For the text-containing cell, return its midpoint in (X, Y) coordinate format. 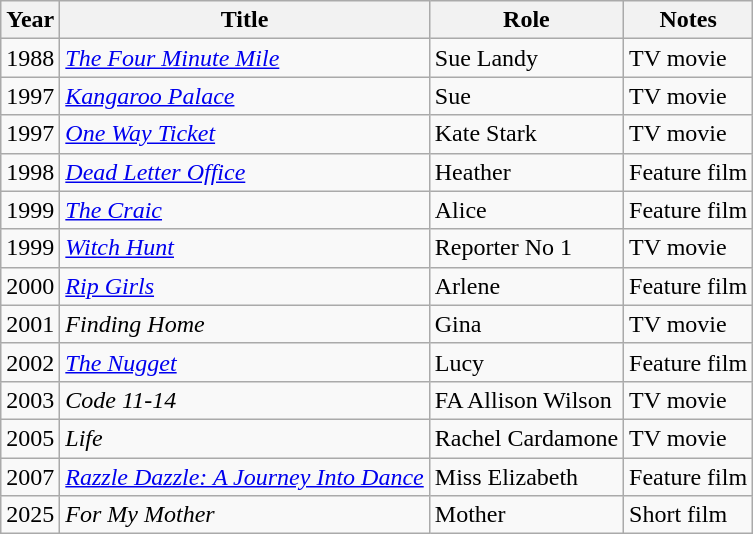
2007 (30, 477)
Title (244, 20)
Heather (526, 172)
Short film (688, 515)
Rachel Cardamone (526, 438)
Kangaroo Palace (244, 96)
2001 (30, 324)
Finding Home (244, 324)
2003 (30, 400)
Witch Hunt (244, 248)
2002 (30, 362)
1998 (30, 172)
One Way Ticket (244, 134)
Notes (688, 20)
Mother (526, 515)
FA Allison Wilson (526, 400)
Gina (526, 324)
Sue (526, 96)
2025 (30, 515)
2000 (30, 286)
The Four Minute Mile (244, 58)
Razzle Dazzle: A Journey Into Dance (244, 477)
Sue Landy (526, 58)
Miss Elizabeth (526, 477)
Reporter No 1 (526, 248)
Dead Letter Office (244, 172)
Code 11-14 (244, 400)
Alice (526, 210)
1988 (30, 58)
Life (244, 438)
Arlene (526, 286)
The Craic (244, 210)
2005 (30, 438)
Rip Girls (244, 286)
Lucy (526, 362)
For My Mother (244, 515)
Role (526, 20)
The Nugget (244, 362)
Year (30, 20)
Kate Stark (526, 134)
